Scan for the cell matching the given text and deliver its (x, y) coordinate at center. 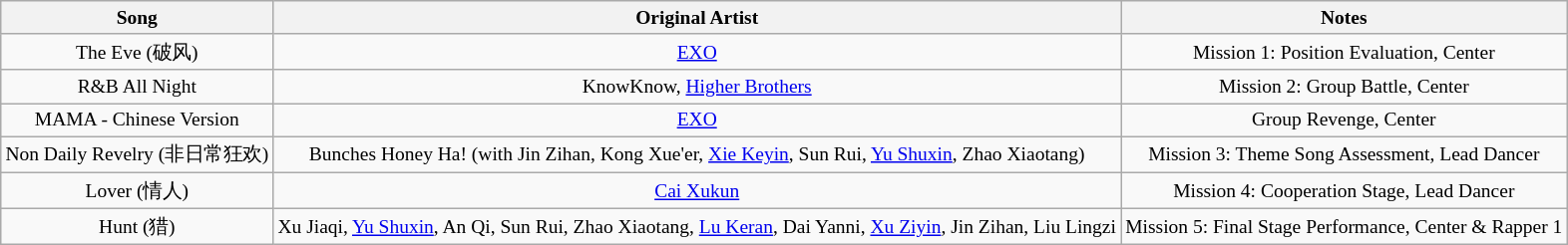
Mission 4: Cooperation Stage, Lead Dancer (1345, 190)
Xu Jiaqi, Yu Shuxin, An Qi, Sun Rui, Zhao Xiaotang, Lu Keran, Dai Yanni, Xu Ziyin, Jin Zihan, Liu Lingzi (697, 226)
Song (138, 18)
Original Artist (697, 18)
Notes (1345, 18)
Lover (情人) (138, 190)
Mission 2: Group Battle, Center (1345, 86)
KnowKnow, Higher Brothers (697, 86)
The Eve (破风) (138, 52)
R&B All Night (138, 86)
Hunt (猎) (138, 226)
Cai Xukun (697, 190)
Bunches Honey Ha! (with Jin Zihan, Kong Xue'er, Xie Keyin, Sun Rui, Yu Shuxin, Zhao Xiaotang) (697, 154)
MAMA - Chinese Version (138, 120)
Non Daily Revelry (非日常狂欢) (138, 154)
Mission 5: Final Stage Performance, Center & Rapper 1 (1345, 226)
Group Revenge, Center (1345, 120)
Mission 3: Theme Song Assessment, Lead Dancer (1345, 154)
Mission 1: Position Evaluation, Center (1345, 52)
